Extract the [X, Y] coordinate from the center of the cell holding the provided text.  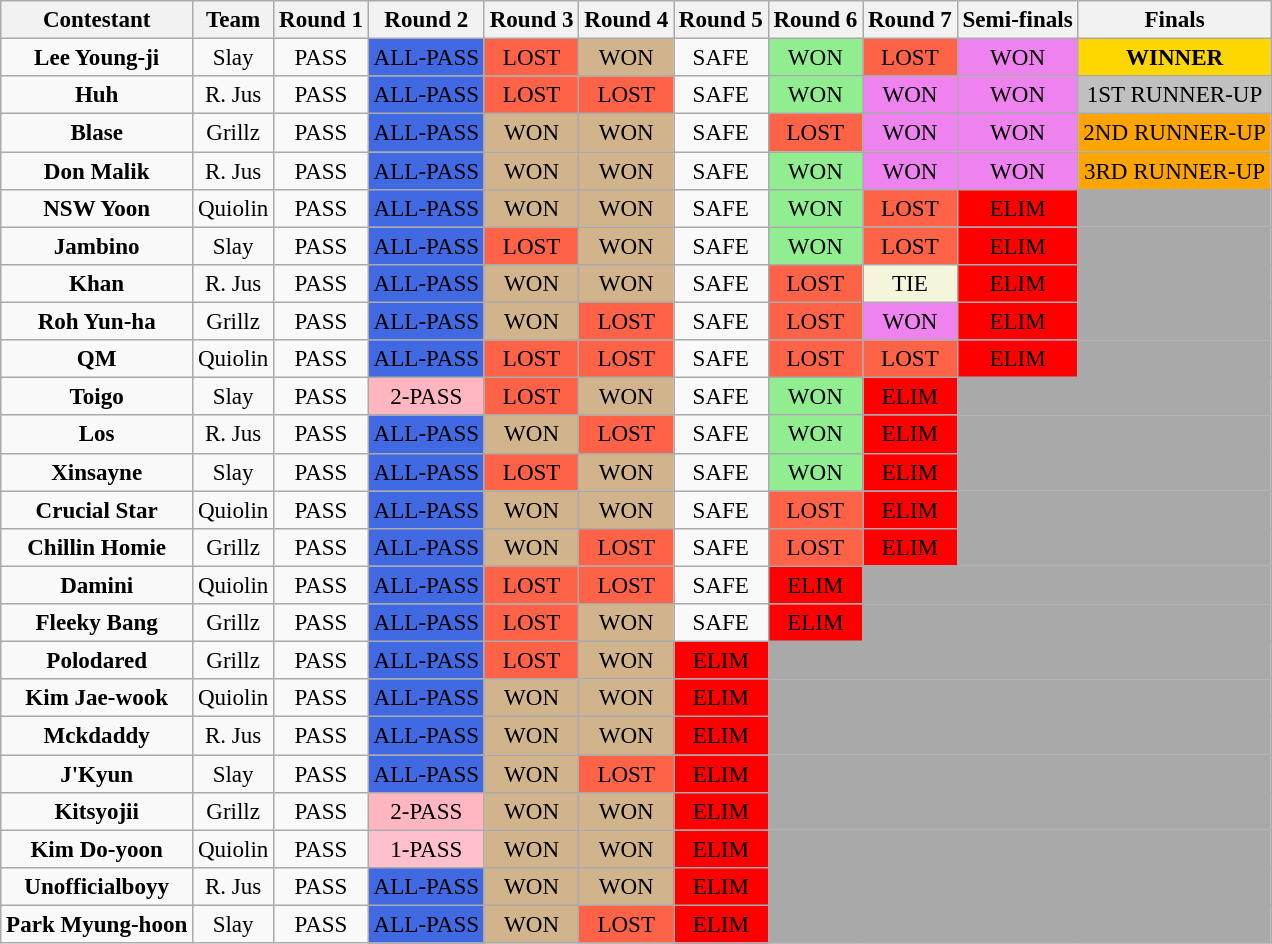
Roh Yun-ha [97, 322]
Xinsayne [97, 472]
Team [234, 20]
Semi-finals [1018, 20]
Chillin Homie [97, 548]
Crucial Star [97, 510]
Kitsyojii [97, 812]
Blase [97, 133]
Lee Young-ji [97, 58]
1ST RUNNER-UP [1174, 95]
Contestant [97, 20]
Kim Do-yoon [97, 849]
Unofficialboyy [97, 887]
1-PASS [426, 849]
Polodared [97, 661]
Los [97, 435]
Damini [97, 585]
Round 7 [910, 20]
Kim Jae-wook [97, 698]
Jambino [97, 246]
QM [97, 359]
Round 4 [626, 20]
Huh [97, 95]
Round 6 [816, 20]
NSW Yoon [97, 209]
TIE [910, 284]
2ND RUNNER-UP [1174, 133]
Khan [97, 284]
J'Kyun [97, 774]
Toigo [97, 397]
3RD RUNNER-UP [1174, 171]
Round 2 [426, 20]
Round 3 [532, 20]
Round 1 [322, 20]
Round 5 [722, 20]
Fleeky Bang [97, 623]
Don Malik [97, 171]
Mckdaddy [97, 736]
Finals [1174, 20]
WINNER [1174, 58]
Park Myung-hoon [97, 925]
